Locate the cell with the specified text and output its [X, Y] center coordinate. 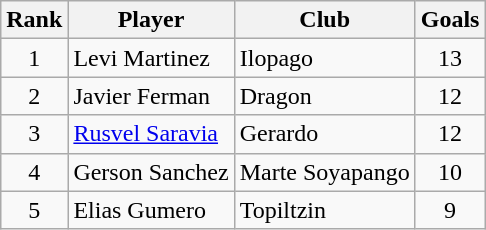
13 [450, 58]
9 [450, 210]
Topiltzin [324, 210]
3 [34, 134]
10 [450, 172]
Player [151, 20]
2 [34, 96]
Gerson Sanchez [151, 172]
Rank [34, 20]
Marte Soyapango [324, 172]
Elias Gumero [151, 210]
Ilopago [324, 58]
Goals [450, 20]
Rusvel Saravia [151, 134]
1 [34, 58]
Club [324, 20]
Javier Ferman [151, 96]
5 [34, 210]
Gerardo [324, 134]
4 [34, 172]
Dragon [324, 96]
Levi Martinez [151, 58]
